Provide the (X, Y) coordinate of the cell's center where the given text is located.  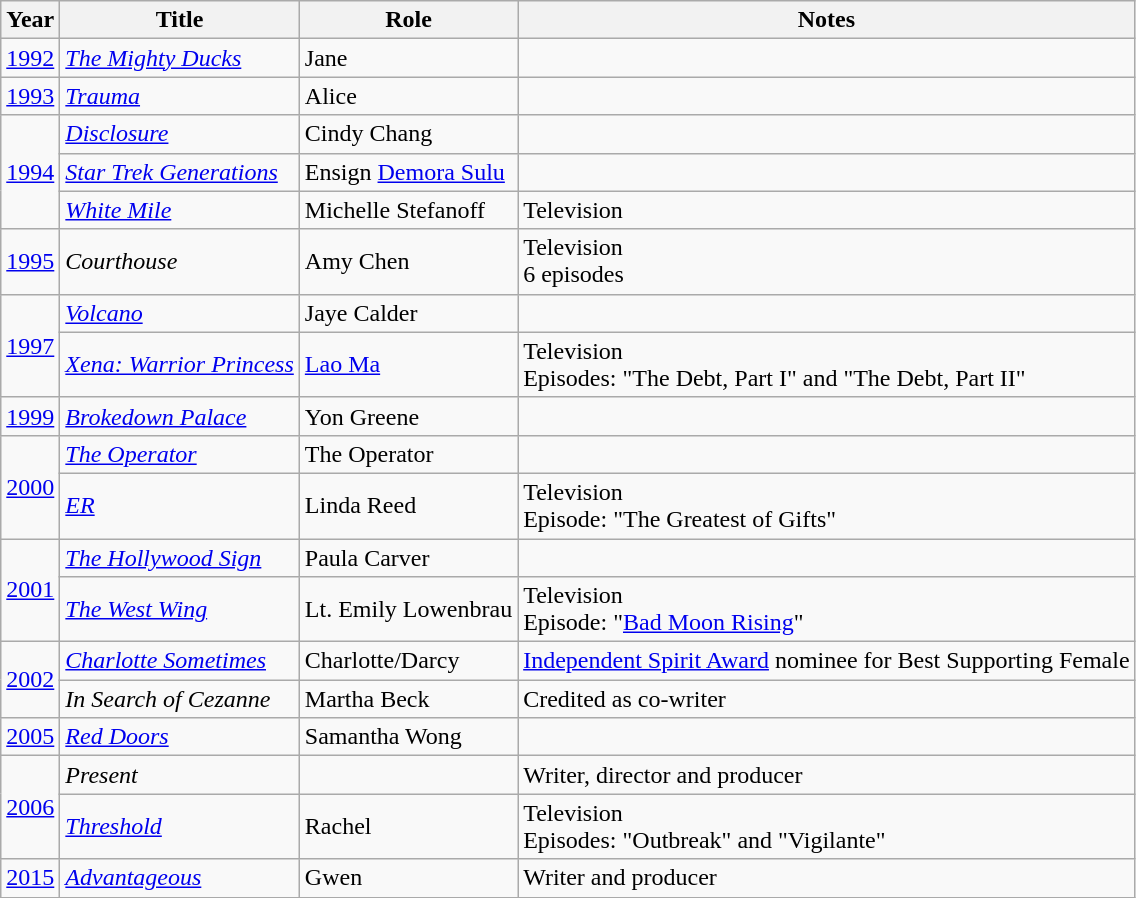
Yon Greene (408, 416)
Charlotte/Darcy (408, 661)
Television6 episodes (826, 262)
1999 (30, 416)
Volcano (180, 313)
Writer and producer (826, 878)
Writer, director and producer (826, 775)
Brokedown Palace (180, 416)
Xena: Warrior Princess (180, 364)
Lao Ma (408, 364)
The Hollywood Sign (180, 557)
Cindy Chang (408, 134)
Present (180, 775)
The Mighty Ducks (180, 58)
ER (180, 506)
Ensign Demora Sulu (408, 172)
1992 (30, 58)
Disclosure (180, 134)
Gwen (408, 878)
Notes (826, 20)
Paula Carver (408, 557)
2005 (30, 737)
Jane (408, 58)
1995 (30, 262)
Advantageous (180, 878)
Role (408, 20)
1997 (30, 346)
Linda Reed (408, 506)
Samantha Wong (408, 737)
Amy Chen (408, 262)
1993 (30, 96)
1994 (30, 172)
Martha Beck (408, 699)
Red Doors (180, 737)
White Mile (180, 210)
The West Wing (180, 610)
2001 (30, 590)
Threshold (180, 826)
Trauma (180, 96)
Charlotte Sometimes (180, 661)
TelevisionEpisode: "The Greatest of Gifts" (826, 506)
Courthouse (180, 262)
2015 (30, 878)
Lt. Emily Lowenbrau (408, 610)
Credited as co-writer (826, 699)
TelevisionEpisodes: "The Debt, Part I" and "The Debt, Part II" (826, 364)
TelevisionEpisode: "Bad Moon Rising" (826, 610)
TelevisionEpisodes: "Outbreak" and "Vigilante" (826, 826)
Star Trek Generations (180, 172)
Television (826, 210)
Title (180, 20)
In Search of Cezanne (180, 699)
Michelle Stefanoff (408, 210)
Year (30, 20)
Independent Spirit Award nominee for Best Supporting Female (826, 661)
Jaye Calder (408, 313)
2006 (30, 808)
2000 (30, 486)
Rachel (408, 826)
2002 (30, 680)
Alice (408, 96)
